Provide the (X, Y) coordinate of the cell's center where the given text is located.  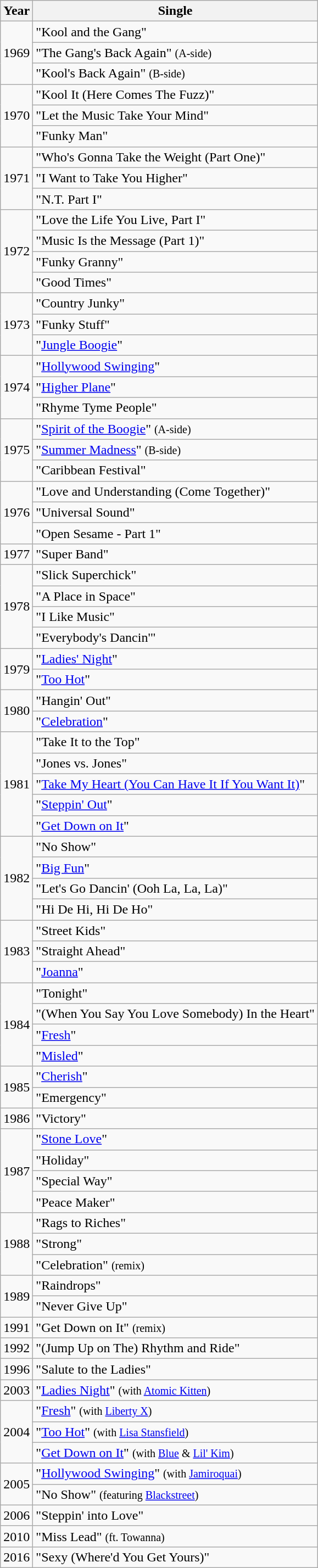
"Music Is the Message (Part 1)" (176, 240)
"Let the Music Take Your Mind" (176, 115)
"Who's Gonna Take the Weight (Part One)" (176, 157)
"Victory" (176, 1118)
"Raindrops" (176, 1286)
"Open Sesame - Part 1" (176, 533)
"Higher Plane" (176, 387)
"Jones vs. Jones" (176, 763)
2006 (16, 1515)
1981 (16, 784)
"Steppin' into Love" (176, 1515)
1974 (16, 387)
1982 (16, 878)
"Slick Superchick" (176, 575)
"Super Band" (176, 554)
"Ladies Night" (with Atomic Kitten) (176, 1390)
"Stone Love" (176, 1139)
"Emergency" (176, 1097)
"Rhyme Tyme People" (176, 408)
"No Show" (176, 847)
"Holiday" (176, 1160)
1977 (16, 554)
1989 (16, 1296)
"Hi De Hi, Hi De Ho" (176, 909)
"I Like Music" (176, 617)
"Hollywood Swinging" (176, 366)
"Ladies' Night" (176, 659)
"Special Way" (176, 1181)
"Fresh" (176, 1035)
"Get Down on It" (remix) (176, 1328)
1986 (16, 1118)
1975 (16, 450)
"Steppin' Out" (176, 805)
1988 (16, 1244)
"Kool's Back Again" (B-side) (176, 74)
"N.T. Part I" (176, 199)
"Street Kids" (176, 931)
"Take My Heart (You Can Have It If You Want It)" (176, 784)
1996 (16, 1369)
"Cherish" (176, 1077)
2003 (16, 1390)
"Too Hot" (with Lisa Stansfield) (176, 1432)
1976 (16, 512)
"Hollywood Swinging" (with Jamiroquai) (176, 1474)
"Get Down on It" (with Blue & Lil' Kim) (176, 1453)
"Rags to Riches" (176, 1223)
1991 (16, 1328)
1983 (16, 951)
"Tonight" (176, 993)
"Caribbean Festival" (176, 471)
"Take It to the Top" (176, 742)
"Peace Maker" (176, 1202)
"Miss Lead" (ft. Towanna) (176, 1536)
"Country Junky" (176, 304)
2004 (16, 1432)
1979 (16, 669)
"(Jump Up on The) Rhythm and Ride" (176, 1348)
"Spirit of the Boogie" (A-side) (176, 429)
"Kool It (Here Comes The Fuzz)" (176, 94)
"Big Fun" (176, 867)
"Get Down on It" (176, 826)
"Funky Stuff" (176, 324)
2016 (16, 1557)
"Celebration" (176, 721)
"The Gang's Back Again" (A-side) (176, 53)
1978 (16, 606)
"Celebration" (remix) (176, 1264)
"Fresh" (with Liberty X) (176, 1411)
"Sexy (Where'd You Get Yours)" (176, 1557)
"Too Hot" (176, 680)
"Funky Man" (176, 136)
1971 (16, 178)
Single (176, 11)
2010 (16, 1536)
"A Place in Space" (176, 596)
1992 (16, 1348)
1985 (16, 1087)
"(When You Say You Love Somebody) In the Heart" (176, 1014)
1973 (16, 324)
"Hangin' Out" (176, 701)
1987 (16, 1171)
1969 (16, 53)
"Let's Go Dancin' (Ooh La, La, La)" (176, 888)
1984 (16, 1024)
"Strong" (176, 1244)
"Love and Understanding (Come Together)" (176, 491)
"Kool and the Gang" (176, 32)
"Joanna" (176, 972)
"Misled" (176, 1056)
2005 (16, 1484)
"Straight Ahead" (176, 951)
1980 (16, 711)
"Good Times" (176, 283)
1972 (16, 251)
"Summer Madness" (B-side) (176, 450)
"Universal Sound" (176, 512)
"No Show" (featuring Blackstreet) (176, 1494)
"Jungle Boogie" (176, 345)
"Salute to the Ladies" (176, 1369)
"Never Give Up" (176, 1307)
"Everybody's Dancin'" (176, 638)
"Love the Life You Live, Part I" (176, 220)
Year (16, 11)
"Funky Granny" (176, 262)
"I Want to Take You Higher" (176, 178)
1970 (16, 115)
